Identify which cell holds the provided text, then report its [x, y] central coordinate. 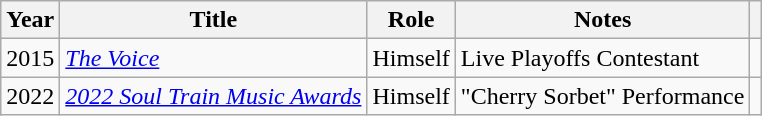
"Cherry Sorbet" Performance [602, 96]
Role [411, 20]
Year [30, 20]
2022 Soul Train Music Awards [214, 96]
Notes [602, 20]
2022 [30, 96]
Title [214, 20]
Live Playoffs Contestant [602, 58]
The Voice [214, 58]
2015 [30, 58]
